Determine the [x, y] coordinate at the center of the cell enclosing the given text.  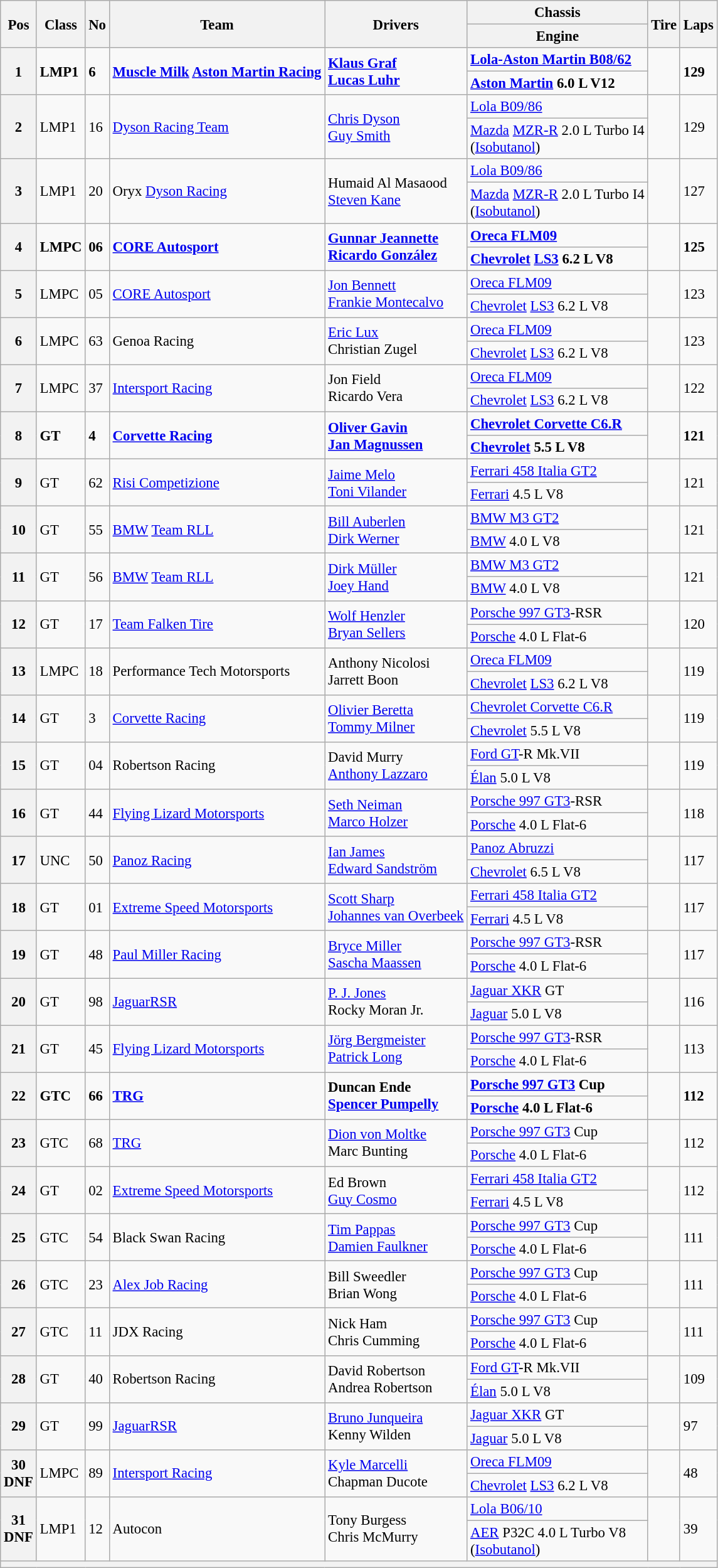
50 [97, 860]
7 [19, 388]
29 [19, 1426]
37 [97, 388]
Ed Brown Guy Cosmo [396, 1190]
Team [217, 24]
54 [97, 1237]
Engine [557, 36]
02 [97, 1190]
118 [699, 813]
97 [699, 1426]
2 [19, 127]
Nick Ham Chris Cumming [396, 1331]
Dyson Racing Team [217, 127]
UNC [61, 860]
AER P32C 4.0 L Turbo V8(Isobutanol) [557, 1541]
Humaid Al Masaood Steven Kane [396, 191]
40 [97, 1379]
10 [19, 530]
P. J. Jones Rocky Moran Jr. [396, 1001]
109 [699, 1379]
Class [61, 24]
68 [97, 1143]
127 [699, 191]
Black Swan Racing [217, 1237]
Bryce Miller Sascha Maassen [396, 955]
Chris Dyson Guy Smith [396, 127]
Ian James Edward Sandström [396, 860]
63 [97, 341]
Dirk Müller Joey Hand [396, 577]
Jon Field Ricardo Vera [396, 388]
Jon Bennett Frankie Montecalvo [396, 294]
Aston Martin 6.0 L V12 [557, 83]
Chevrolet 6.5 L V8 [557, 872]
55 [97, 530]
Alex Job Racing [217, 1285]
Autocon [217, 1529]
04 [97, 765]
David Robertson Andrea Robertson [396, 1379]
113 [699, 1049]
Panoz Racing [217, 860]
Team Falken Tire [217, 624]
Bill Sweedler Brian Wong [396, 1285]
Kyle Marcelli Chapman Ducote [396, 1473]
Tire [664, 24]
99 [97, 1426]
Tim Pappas Damien Faulkner [396, 1237]
Eric Lux Christian Zugel [396, 341]
116 [699, 1001]
1 [19, 72]
Paul Miller Racing [217, 955]
120 [699, 624]
Muscle Milk Aston Martin Racing [217, 72]
Lola B06/10 [557, 1509]
Genoa Racing [217, 341]
45 [97, 1049]
Olivier Beretta Tommy Milner [396, 719]
5 [19, 294]
Oliver Gavin Jan Magnussen [396, 435]
30DNF [19, 1473]
19 [19, 955]
62 [97, 483]
Bruno Junqueira Kenny Wilden [396, 1426]
27 [19, 1331]
14 [19, 719]
Oryx Dyson Racing [217, 191]
No [97, 24]
Scott Sharp Johannes van Overbeek [396, 907]
Pos [19, 24]
15 [19, 765]
66 [97, 1096]
Duncan Ende Spencer Pumpelly [396, 1096]
26 [19, 1285]
98 [97, 1001]
Panoz Abruzzi [557, 848]
Bill Auberlen Dirk Werner [396, 530]
25 [19, 1237]
Risi Competizione [217, 483]
56 [97, 577]
22 [19, 1096]
44 [97, 813]
39 [699, 1529]
89 [97, 1473]
Dion von Moltke Marc Bunting [396, 1143]
Gunnar Jeannette Ricardo González [396, 247]
31DNF [19, 1529]
Jaime Melo Toni Vilander [396, 483]
Drivers [396, 24]
05 [97, 294]
06 [97, 247]
28 [19, 1379]
Chassis [557, 13]
Wolf Henzler Bryan Sellers [396, 624]
24 [19, 1190]
21 [19, 1049]
Performance Tech Motorsports [217, 671]
9 [19, 483]
01 [97, 907]
Lola-Aston Martin B08/62 [557, 60]
Klaus Graf Lucas Luhr [396, 72]
Anthony Nicolosi Jarrett Boon [396, 671]
Laps [699, 24]
125 [699, 247]
8 [19, 435]
122 [699, 388]
13 [19, 671]
JDX Racing [217, 1331]
Seth Neiman Marco Holzer [396, 813]
David Murry Anthony Lazzaro [396, 765]
Tony Burgess Chris McMurry [396, 1529]
Jörg Bergmeister Patrick Long [396, 1049]
